Return the (x, y) coordinate for the center point of the cell that contains the specified text.  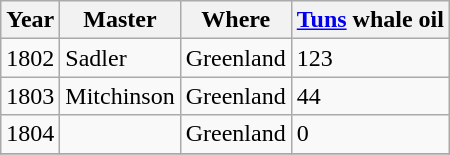
1803 (30, 96)
Year (30, 20)
0 (370, 134)
Master (120, 20)
123 (370, 58)
Mitchinson (120, 96)
1804 (30, 134)
1802 (30, 58)
Where (236, 20)
Sadler (120, 58)
Tuns whale oil (370, 20)
44 (370, 96)
